Scan for the cell matching the given text and deliver its [X, Y] coordinate at center. 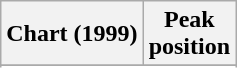
Peakposition [189, 34]
Chart (1999) [72, 34]
